Pinpoint the cell where the given text exists, returning its [x, y] midpoint coordinate. 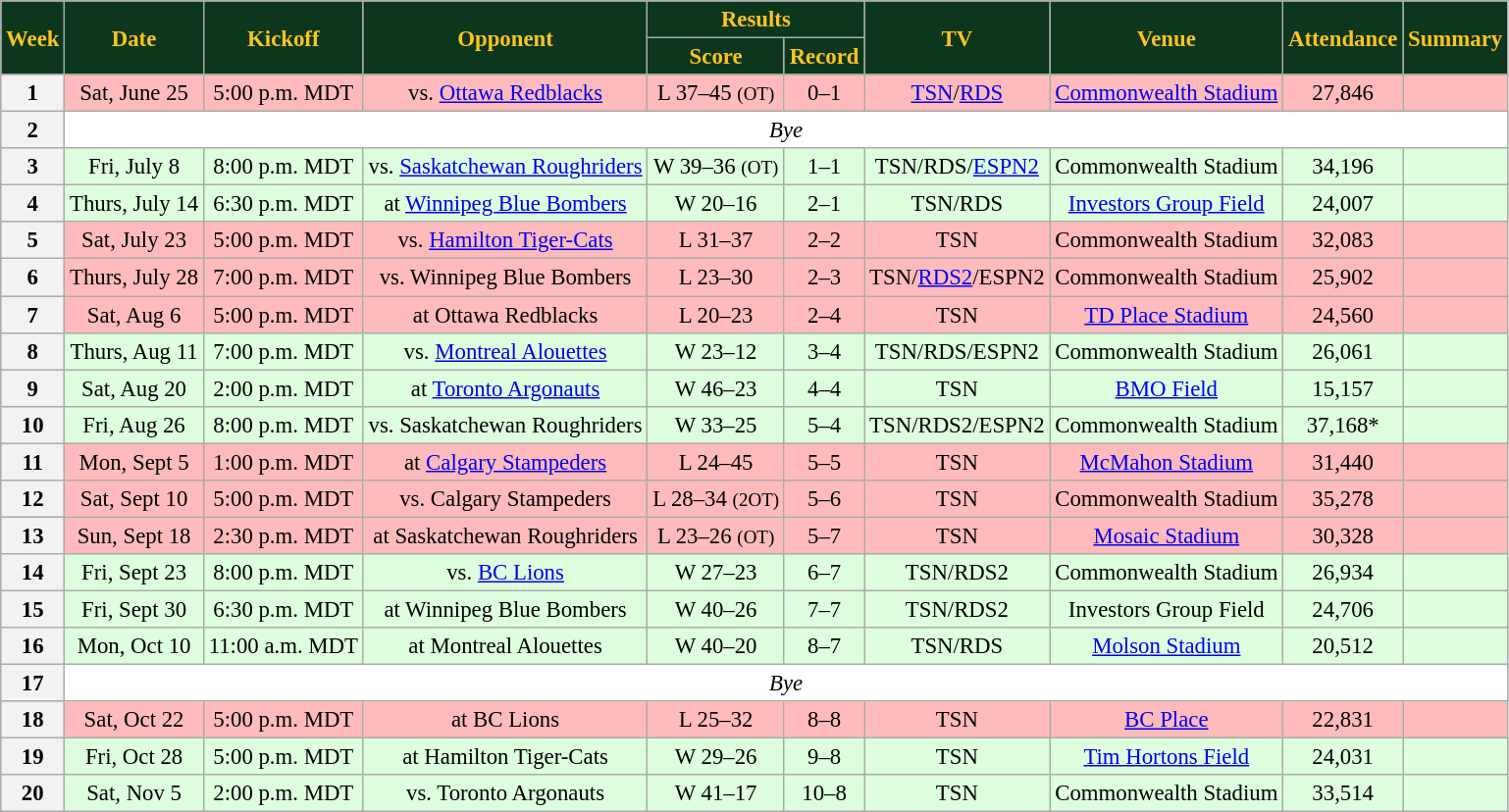
22,831 [1343, 720]
9 [33, 388]
8 [33, 351]
Record [824, 57]
3 [33, 167]
5–7 [824, 535]
Fri, Aug 26 [134, 425]
7 [33, 315]
18 [33, 720]
at Saskatchewan Roughriders [505, 535]
Venue [1167, 37]
15 [33, 609]
at Montreal Alouettes [505, 646]
24,031 [1343, 757]
10 [33, 425]
Summary [1456, 37]
W 40–20 [716, 646]
1:00 p.m. MDT [283, 462]
16 [33, 646]
30,328 [1343, 535]
2–1 [824, 204]
20 [33, 793]
19 [33, 757]
Sat, Aug 20 [134, 388]
Score [716, 57]
Mon, Oct 10 [134, 646]
vs. Winnipeg Blue Bombers [505, 278]
12 [33, 499]
Date [134, 37]
1 [33, 93]
at BC Lions [505, 720]
vs. Calgary Stampeders [505, 499]
Sat, June 25 [134, 93]
TV [958, 37]
0–1 [824, 93]
at Toronto Argonauts [505, 388]
Sat, Nov 5 [134, 793]
L 23–30 [716, 278]
Week [33, 37]
37,168* [1343, 425]
BC Place [1167, 720]
2–2 [824, 240]
2–4 [824, 315]
W 41–17 [716, 793]
Sat, Aug 6 [134, 315]
7–7 [824, 609]
13 [33, 535]
17 [33, 684]
2:30 p.m. MDT [283, 535]
W 23–12 [716, 351]
Sat, Oct 22 [134, 720]
L 20–23 [716, 315]
Thurs, July 28 [134, 278]
Thurs, July 14 [134, 204]
L 31–37 [716, 240]
at Ottawa Redblacks [505, 315]
26,934 [1343, 573]
W 20–16 [716, 204]
vs. Ottawa Redblacks [505, 93]
4 [33, 204]
at Hamilton Tiger-Cats [505, 757]
5 [33, 240]
14 [33, 573]
W 39–36 (OT) [716, 167]
32,083 [1343, 240]
11 [33, 462]
L 24–45 [716, 462]
Kickoff [283, 37]
35,278 [1343, 499]
L 37–45 (OT) [716, 93]
W 40–26 [716, 609]
24,706 [1343, 609]
W 46–23 [716, 388]
vs. BC Lions [505, 573]
24,560 [1343, 315]
Mon, Sept 5 [134, 462]
vs. Hamilton Tiger-Cats [505, 240]
TD Place Stadium [1167, 315]
20,512 [1343, 646]
Tim Hortons Field [1167, 757]
vs. Montreal Alouettes [505, 351]
26,061 [1343, 351]
5–4 [824, 425]
W 27–23 [716, 573]
at Calgary Stampeders [505, 462]
3–4 [824, 351]
L 28–34 (2OT) [716, 499]
vs. Toronto Argonauts [505, 793]
10–8 [824, 793]
L 23–26 (OT) [716, 535]
2 [33, 130]
5–5 [824, 462]
24,007 [1343, 204]
L 25–32 [716, 720]
2–3 [824, 278]
Thurs, Aug 11 [134, 351]
Fri, Sept 23 [134, 573]
31,440 [1343, 462]
27,846 [1343, 93]
9–8 [824, 757]
BMO Field [1167, 388]
W 33–25 [716, 425]
Molson Stadium [1167, 646]
Mosaic Stadium [1167, 535]
25,902 [1343, 278]
8–7 [824, 646]
Results [755, 20]
34,196 [1343, 167]
Opponent [505, 37]
Fri, July 8 [134, 167]
6 [33, 278]
Attendance [1343, 37]
Sat, Sept 10 [134, 499]
Sat, July 23 [134, 240]
33,514 [1343, 793]
6–7 [824, 573]
8–8 [824, 720]
Fri, Sept 30 [134, 609]
11:00 a.m. MDT [283, 646]
Fri, Oct 28 [134, 757]
4–4 [824, 388]
McMahon Stadium [1167, 462]
15,157 [1343, 388]
W 29–26 [716, 757]
1–1 [824, 167]
5–6 [824, 499]
Sun, Sept 18 [134, 535]
